Detect which cell encompasses the target text, then output its [X, Y] center coordinate. 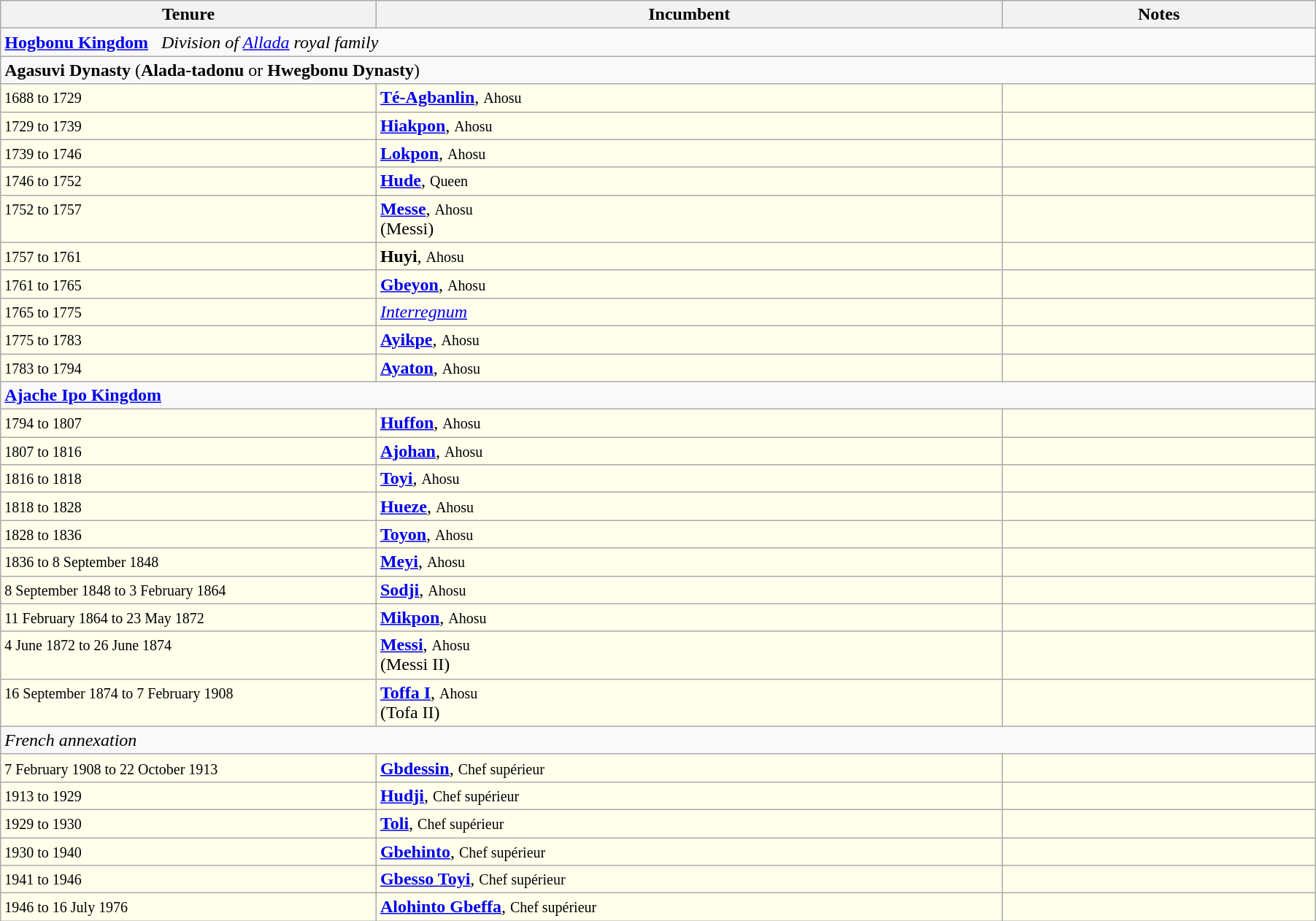
1929 to 1930 [188, 823]
1775 to 1783 [188, 339]
Gbehinto, Chef supérieur [689, 852]
7 February 1908 to 22 October 1913 [188, 768]
Incumbent [689, 15]
Messi, Ahosu(Messi II) [689, 655]
1746 to 1752 [188, 181]
1739 to 1746 [188, 153]
1913 to 1929 [188, 795]
Toli, Chef supérieur [689, 823]
11 February 1864 to 23 May 1872 [188, 617]
Hueze, Ahosu [689, 506]
Huffon, Ahosu [689, 423]
4 June 1872 to 26 June 1874 [188, 655]
1828 to 1836 [188, 534]
1757 to 1761 [188, 256]
1930 to 1940 [188, 852]
Té-Agbanlin, Ahosu [689, 98]
1946 to 16 July 1976 [188, 907]
Huyi, Ahosu [689, 256]
Hogbonu Kingdom Division of Allada royal family [658, 42]
Meyi, Ahosu [689, 562]
Gbdessin, Chef supérieur [689, 768]
Toffa I, Ahosu(Tofa II) [689, 702]
French annexation [658, 740]
Ayikpe, Ahosu [689, 339]
1794 to 1807 [188, 423]
Gbeyon, Ahosu [689, 284]
Ajohan, Ahosu [689, 451]
Toyon, Ahosu [689, 534]
1818 to 1828 [188, 506]
Hudji, Chef supérieur [689, 795]
1783 to 1794 [188, 367]
Messe, Ahosu(Messi) [689, 219]
Lokpon, Ahosu [689, 153]
Ayaton, Ahosu [689, 367]
Gbesso Toyi, Chef supérieur [689, 879]
1765 to 1775 [188, 312]
16 September 1874 to 7 February 1908 [188, 702]
1816 to 1818 [188, 479]
1729 to 1739 [188, 126]
Toyi, Ahosu [689, 479]
1941 to 1946 [188, 879]
1761 to 1765 [188, 284]
1807 to 1816 [188, 451]
Interregnum [689, 312]
Sodji, Ahosu [689, 590]
1688 to 1729 [188, 98]
Hiakpon, Ahosu [689, 126]
Notes [1159, 15]
Alohinto Gbeffa, Chef supérieur [689, 907]
Agasuvi Dynasty (Alada-tadonu or Hwegbonu Dynasty) [658, 70]
8 September 1848 to 3 February 1864 [188, 590]
1752 to 1757 [188, 219]
Ajache Ipo Kingdom [658, 396]
1836 to 8 September 1848 [188, 562]
Hude, Queen [689, 181]
Tenure [188, 15]
Mikpon, Ahosu [689, 617]
